Return the [X, Y] coordinate for the center point of the cell that contains the specified text.  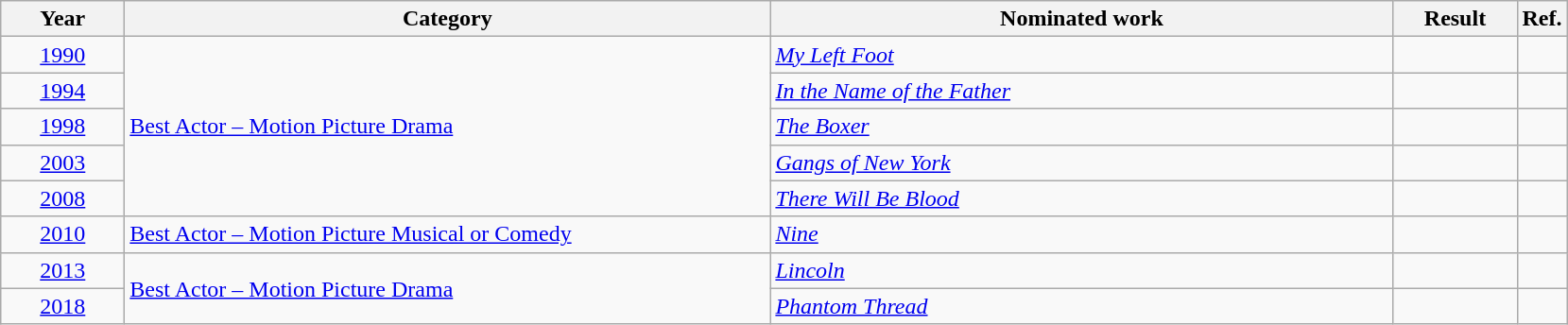
Best Actor – Motion Picture Musical or Comedy [448, 234]
My Left Foot [1081, 55]
Ref. [1542, 19]
Gangs of New York [1081, 162]
In the Name of the Father [1081, 91]
Year [62, 19]
1994 [62, 91]
There Will Be Blood [1081, 198]
Result [1456, 19]
1998 [62, 127]
1990 [62, 55]
2018 [62, 306]
2003 [62, 162]
Lincoln [1081, 270]
2008 [62, 198]
Phantom Thread [1081, 306]
The Boxer [1081, 127]
2010 [62, 234]
Category [448, 19]
Nine [1081, 234]
Nominated work [1081, 19]
2013 [62, 270]
